From the cell containing the given text, extract its center point as [X, Y] coordinate. 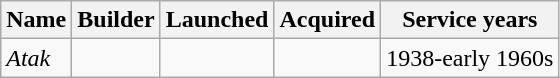
Builder [116, 20]
1938-early 1960s [470, 58]
Atak [36, 58]
Service years [470, 20]
Launched [217, 20]
Acquired [328, 20]
Name [36, 20]
